Find where the given text appears and provide that cell's center as (X, Y) coordinate. 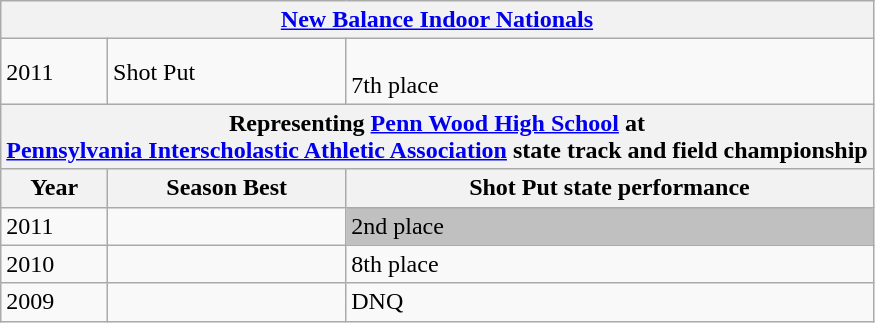
Year (54, 188)
Season Best (227, 188)
New Balance Indoor Nationals (437, 20)
8th place (610, 264)
Shot Put (227, 72)
Shot Put state performance (610, 188)
7th place (610, 72)
2010 (54, 264)
Representing Penn Wood High School atPennsylvania Interscholastic Athletic Association state track and field championship (437, 136)
DNQ (610, 302)
2009 (54, 302)
2nd place (610, 226)
